Return the (x, y) coordinate for the center point of the cell that contains the specified text.  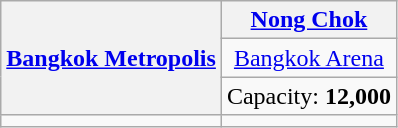
Bangkok Arena (308, 58)
Bangkok Metropolis (112, 58)
Nong Chok (308, 20)
Capacity: 12,000 (308, 96)
